Locate the cell with the specified text and output its (x, y) center coordinate. 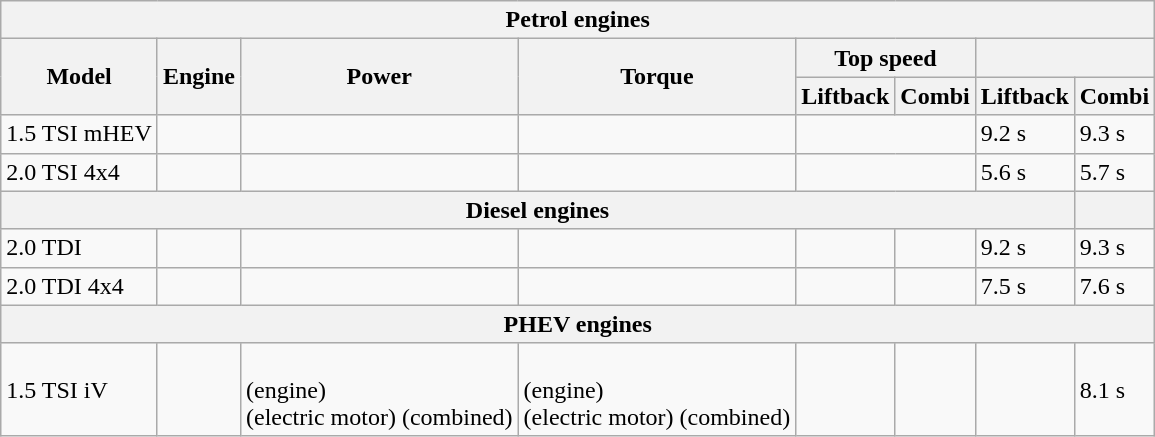
Model (80, 77)
2.0 TSI 4x4 (80, 172)
2.0 TDI 4x4 (80, 286)
8.1 s (1114, 389)
5.7 s (1114, 172)
7.6 s (1114, 286)
1.5 TSI mHEV (80, 134)
5.6 s (1024, 172)
7.5 s (1024, 286)
Petrol engines (578, 20)
Torque (657, 77)
1.5 TSI iV (80, 389)
Top speed (886, 58)
Power (379, 77)
2.0 TDI (80, 248)
Diesel engines (538, 210)
PHEV engines (578, 324)
Engine (198, 77)
